Capture the cell that displays the provided text and extract its (x, y) central coordinate. 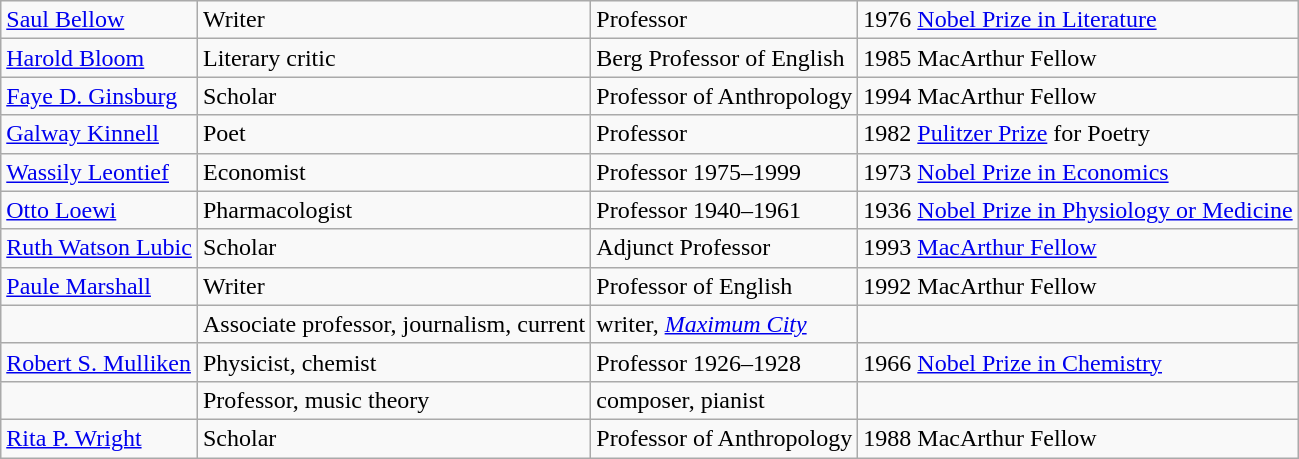
Literary critic (394, 58)
Ruth Watson Lubic (100, 248)
Robert S. Mulliken (100, 362)
Saul Bellow (100, 20)
Professor, music theory (394, 400)
1973 Nobel Prize in Economics (1078, 172)
Pharmacologist (394, 210)
Wassily Leontief (100, 172)
Berg Professor of English (724, 58)
Professor 1926–1928 (724, 362)
Professor 1975–1999 (724, 172)
1993 MacArthur Fellow (1078, 248)
Harold Bloom (100, 58)
Economist (394, 172)
Professor 1940–1961 (724, 210)
1988 MacArthur Fellow (1078, 438)
Associate professor, journalism, current (394, 324)
Professor of English (724, 286)
Otto Loewi (100, 210)
1966 Nobel Prize in Chemistry (1078, 362)
1985 MacArthur Fellow (1078, 58)
1992 MacArthur Fellow (1078, 286)
Galway Kinnell (100, 134)
1936 Nobel Prize in Physiology or Medicine (1078, 210)
Rita P. Wright (100, 438)
1976 Nobel Prize in Literature (1078, 20)
Adjunct Professor (724, 248)
1982 Pulitzer Prize for Poetry (1078, 134)
composer, pianist (724, 400)
1994 MacArthur Fellow (1078, 96)
writer, Maximum City (724, 324)
Physicist, chemist (394, 362)
Faye D. Ginsburg (100, 96)
Poet (394, 134)
Paule Marshall (100, 286)
